Output the (X, Y) coordinate of the center of the cell containing the given text.  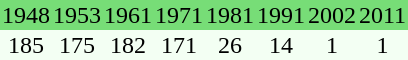
14 (280, 45)
1953 (76, 15)
182 (128, 45)
1961 (128, 15)
2002 (332, 15)
26 (230, 45)
185 (26, 45)
1971 (178, 15)
1981 (230, 15)
171 (178, 45)
1991 (280, 15)
2011 (382, 15)
1948 (26, 15)
175 (76, 45)
